Extract the (x, y) coordinate from the center of the cell holding the provided text.  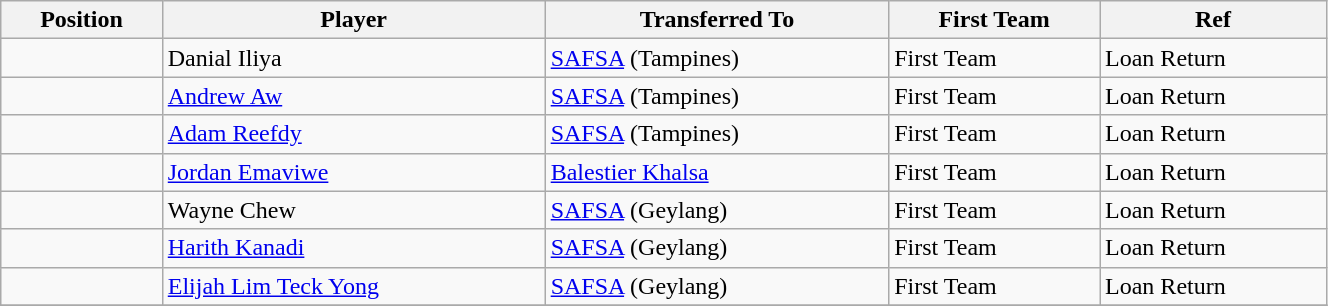
Elijah Lim Teck Yong (354, 286)
Wayne Chew (354, 210)
Ref (1214, 20)
Position (82, 20)
Transferred To (717, 20)
Jordan Emaviwe (354, 172)
Balestier Khalsa (717, 172)
Adam Reefdy (354, 134)
Harith Kanadi (354, 248)
Danial Iliya (354, 58)
Andrew Aw (354, 96)
Player (354, 20)
